Identify which cell holds the provided text, then report its (x, y) central coordinate. 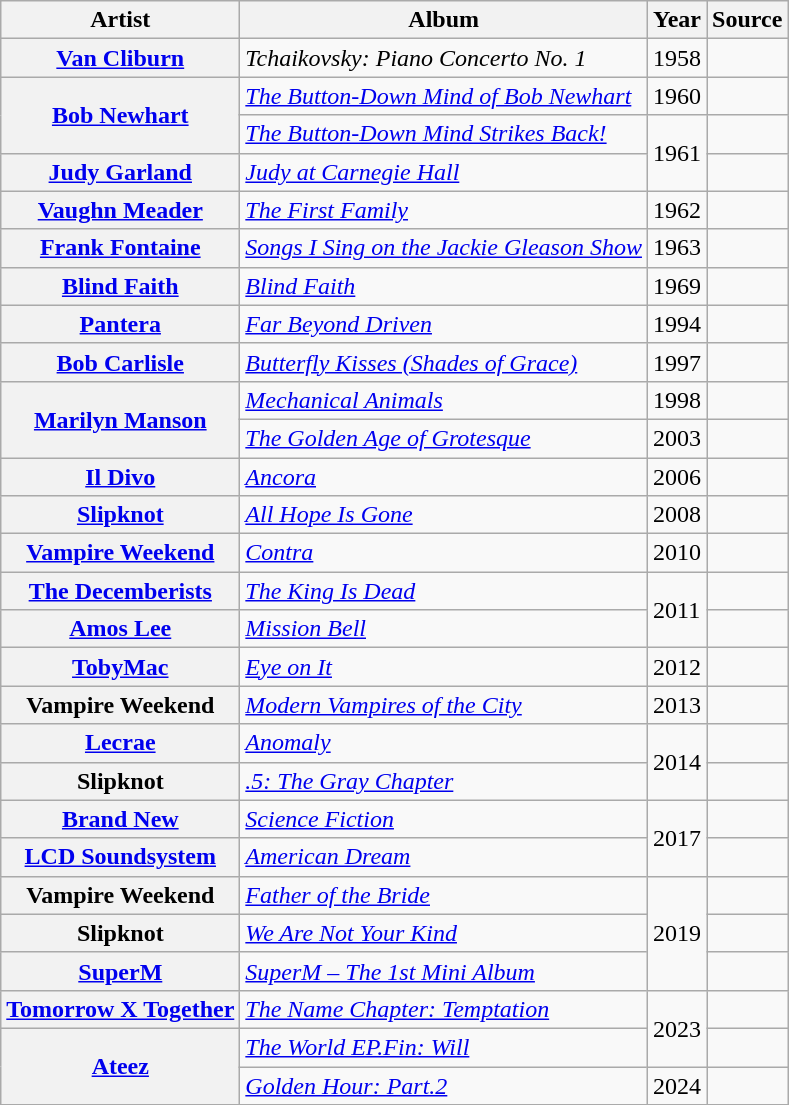
Eye on It (444, 667)
Songs I Sing on the Jackie Gleason Show (444, 248)
2012 (676, 667)
1960 (676, 96)
The King Is Dead (444, 591)
The Decemberists (120, 591)
Bob Carlisle (120, 362)
Year (676, 20)
Mission Bell (444, 629)
Golden Hour: Part.2 (444, 1085)
Brand New (120, 819)
Ancora (444, 477)
2019 (676, 933)
Tomorrow X Together (120, 1009)
Album (444, 20)
The First Family (444, 210)
Vaughn Meader (120, 210)
Marilyn Manson (120, 419)
2014 (676, 762)
Judy at Carnegie Hall (444, 172)
Artist (120, 20)
Bob Newhart (120, 115)
1997 (676, 362)
2006 (676, 477)
Far Beyond Driven (444, 324)
1962 (676, 210)
2023 (676, 1028)
Lecrae (120, 743)
The Golden Age of Grotesque (444, 438)
Mechanical Animals (444, 400)
American Dream (444, 857)
Butterfly Kisses (Shades of Grace) (444, 362)
Modern Vampires of the City (444, 705)
We Are Not Your Kind (444, 933)
Pantera (120, 324)
All Hope Is Gone (444, 515)
1998 (676, 400)
Tchaikovsky: Piano Concerto No. 1 (444, 58)
2013 (676, 705)
LCD Soundsystem (120, 857)
Science Fiction (444, 819)
2010 (676, 553)
Il Divo (120, 477)
Anomaly (444, 743)
1969 (676, 286)
SuperM (120, 971)
The Button-Down Mind of Bob Newhart (444, 96)
2011 (676, 610)
2008 (676, 515)
Judy Garland (120, 172)
Source (748, 20)
1963 (676, 248)
The World EP.Fin: Will (444, 1047)
1961 (676, 153)
.5: The Gray Chapter (444, 781)
1958 (676, 58)
Ateez (120, 1066)
Contra (444, 553)
2017 (676, 838)
The Button-Down Mind Strikes Back! (444, 134)
TobyMac (120, 667)
Father of the Bride (444, 895)
Frank Fontaine (120, 248)
Amos Lee (120, 629)
SuperM – The 1st Mini Album (444, 971)
Van Cliburn (120, 58)
2024 (676, 1085)
2003 (676, 438)
The Name Chapter: Temptation (444, 1009)
1994 (676, 324)
